Detect which cell encompasses the target text, then output its (x, y) center coordinate. 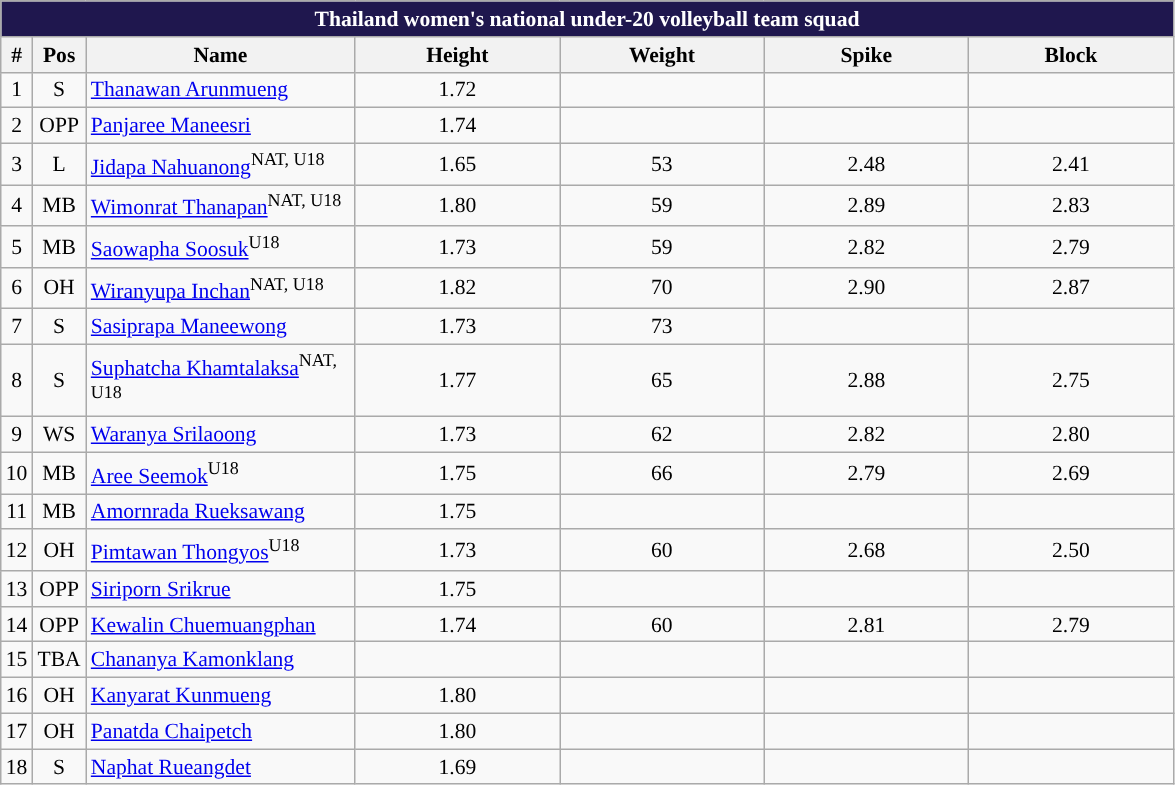
Chananya Kamonklang (220, 660)
Suphatcha KhamtalaksaNAT, U18 (220, 382)
2.41 (1072, 164)
1.77 (458, 382)
Aree SeemokU18 (220, 474)
66 (662, 474)
Height (458, 55)
2.87 (1072, 288)
4 (17, 206)
73 (662, 327)
70 (662, 288)
Spike (866, 55)
1.65 (458, 164)
10 (17, 474)
14 (17, 625)
Pos (58, 55)
L (58, 164)
2 (17, 126)
Panjaree Maneesri (220, 126)
11 (17, 512)
2.90 (866, 288)
1.82 (458, 288)
12 (17, 550)
Waranya Srilaoong (220, 435)
Kewalin Chuemuangphan (220, 625)
2.69 (1072, 474)
Amornrada Rueksawang (220, 512)
53 (662, 164)
Naphat Rueangdet (220, 767)
Name (220, 55)
Wimonrat ThanapanNAT, U18 (220, 206)
5 (17, 246)
Thanawan Arunmueng (220, 90)
1.69 (458, 767)
Weight (662, 55)
1.72 (458, 90)
2.88 (866, 382)
8 (17, 382)
Sasiprapa Maneewong (220, 327)
15 (17, 660)
Kanyarat Kunmueng (220, 696)
2.89 (866, 206)
2.83 (1072, 206)
Pimtawan ThongyosU18 (220, 550)
2.80 (1072, 435)
17 (17, 731)
6 (17, 288)
Siriporn Srikrue (220, 589)
62 (662, 435)
TBA (58, 660)
WS (58, 435)
2.81 (866, 625)
9 (17, 435)
3 (17, 164)
# (17, 55)
Saowapha SoosukU18 (220, 246)
13 (17, 589)
18 (17, 767)
2.50 (1072, 550)
2.68 (866, 550)
7 (17, 327)
Panatda Chaipetch (220, 731)
Jidapa NahuanongNAT, U18 (220, 164)
1 (17, 90)
Wiranyupa InchanNAT, U18 (220, 288)
Thailand women's national under-20 volleyball team squad (587, 19)
2.75 (1072, 382)
65 (662, 382)
Block (1072, 55)
16 (17, 696)
2.48 (866, 164)
